For the text-containing cell, return its midpoint in (x, y) coordinate format. 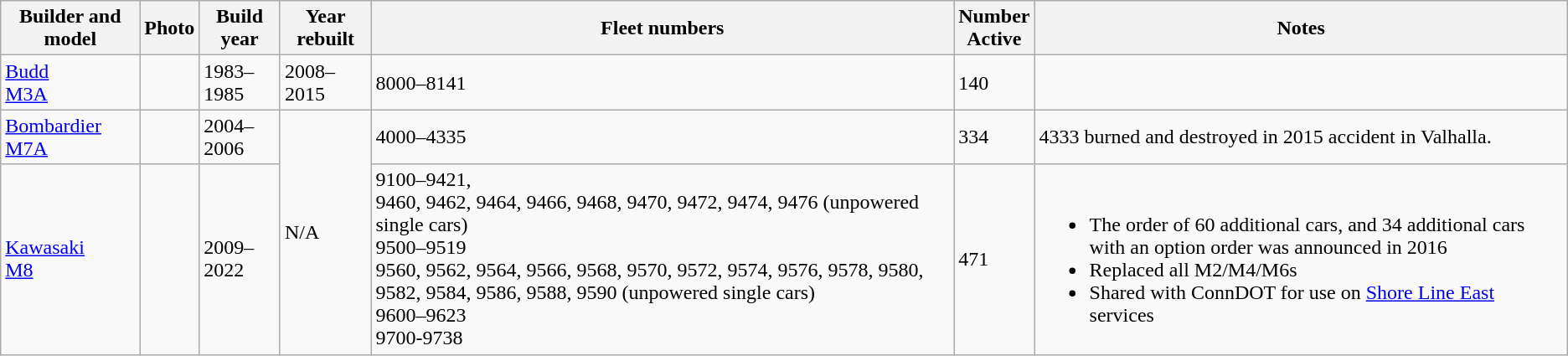
Year rebuilt (325, 28)
4000–4335 (663, 137)
140 (994, 82)
8000–8141 (663, 82)
Photo (169, 28)
2009–2022 (240, 260)
1983–1985 (240, 82)
Buildyear (240, 28)
Notes (1301, 28)
4333 burned and destroyed in 2015 accident in Valhalla. (1301, 137)
BuddM3A (70, 82)
N/A (325, 232)
BombardierM7A (70, 137)
Builder and model (70, 28)
334 (994, 137)
NumberActive (994, 28)
471 (994, 260)
KawasakiM8 (70, 260)
Fleet numbers (663, 28)
2008–2015 (325, 82)
2004–2006 (240, 137)
